For the text-containing cell, return its midpoint in (x, y) coordinate format. 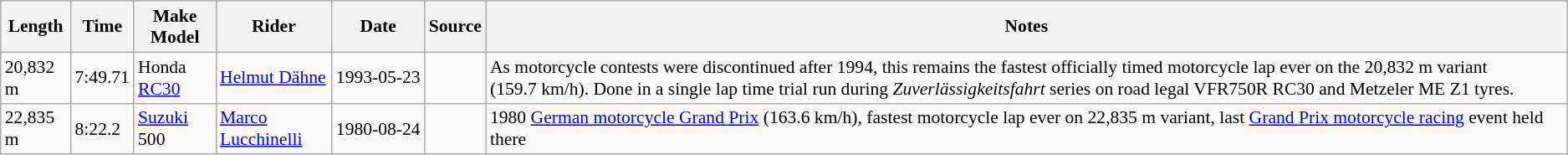
Source (455, 27)
1980-08-24 (378, 129)
1993-05-23 (378, 77)
Honda RC30 (175, 77)
Length (36, 27)
1980 German motorcycle Grand Prix (163.6 km/h), fastest motorcycle lap ever on 22,835 m variant, last Grand Prix motorcycle racing event held there (1027, 129)
20,832 m (36, 77)
Time (102, 27)
Rider (274, 27)
Helmut Dähne (274, 77)
Make Model (175, 27)
Suzuki 500 (175, 129)
Notes (1027, 27)
Date (378, 27)
22,835 m (36, 129)
Marco Lucchinelli (274, 129)
7:49.71 (102, 77)
8:22.2 (102, 129)
